Scan for the cell matching the given text and deliver its (x, y) coordinate at center. 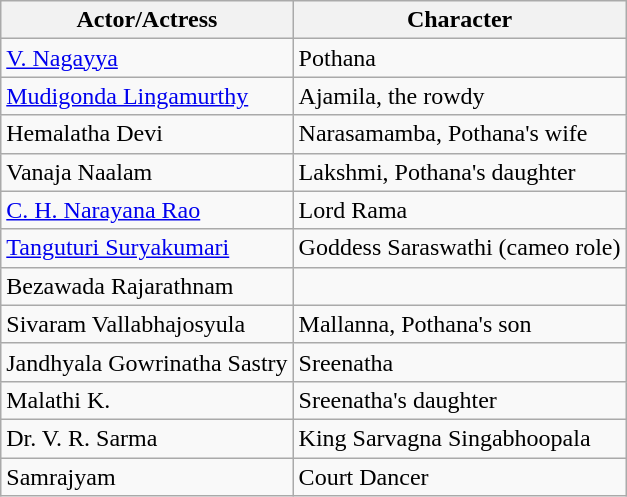
Court Dancer (460, 477)
Lord Rama (460, 210)
Pothana (460, 58)
King Sarvagna Singabhoopala (460, 438)
Jandhyala Gowrinatha Sastry (147, 362)
Dr. V. R. Sarma (147, 438)
Actor/Actress (147, 20)
Bezawada Rajarathnam (147, 286)
Malathi K. (147, 400)
V. Nagayya (147, 58)
Lakshmi, Pothana's daughter (460, 172)
Mallanna, Pothana's son (460, 324)
Hemalatha Devi (147, 134)
Narasamamba, Pothana's wife (460, 134)
Goddess Saraswathi (cameo role) (460, 248)
Character (460, 20)
Vanaja Naalam (147, 172)
Sreenatha (460, 362)
Sivaram Vallabhajosyula (147, 324)
Mudigonda Lingamurthy (147, 96)
Tanguturi Suryakumari (147, 248)
Samrajyam (147, 477)
Sreenatha's daughter (460, 400)
C. H. Narayana Rao (147, 210)
Ajamila, the rowdy (460, 96)
